For the text-containing cell, return its midpoint in [x, y] coordinate format. 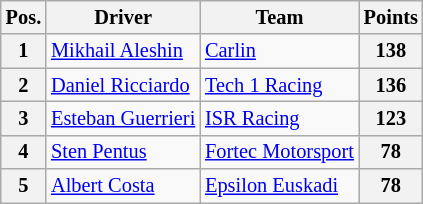
Albert Costa [123, 186]
5 [24, 186]
Team [280, 17]
Carlin [280, 51]
Sten Pentus [123, 152]
136 [391, 85]
Mikhail Aleshin [123, 51]
ISR Racing [280, 118]
1 [24, 51]
2 [24, 85]
Esteban Guerrieri [123, 118]
138 [391, 51]
4 [24, 152]
Tech 1 Racing [280, 85]
Driver [123, 17]
3 [24, 118]
Epsilon Euskadi [280, 186]
Points [391, 17]
123 [391, 118]
Pos. [24, 17]
Daniel Ricciardo [123, 85]
Fortec Motorsport [280, 152]
